Identify which cell holds the provided text, then report its [X, Y] central coordinate. 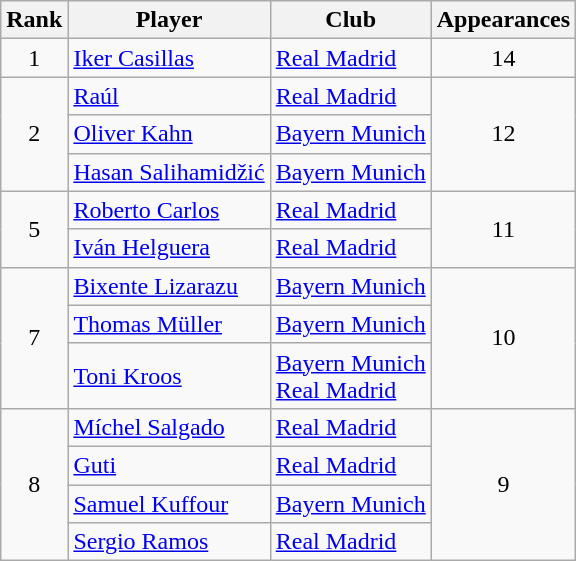
Guti [169, 465]
Thomas Müller [169, 324]
Míchel Salgado [169, 427]
11 [503, 229]
2 [34, 134]
Toni Kroos [169, 376]
1 [34, 58]
Bayern Munich Real Madrid [350, 376]
Iván Helguera [169, 248]
Raúl [169, 96]
10 [503, 338]
Samuel Kuffour [169, 503]
Bixente Lizarazu [169, 286]
5 [34, 229]
Appearances [503, 20]
Club [350, 20]
Rank [34, 20]
12 [503, 134]
Hasan Salihamidžić [169, 172]
Oliver Kahn [169, 134]
14 [503, 58]
9 [503, 484]
Player [169, 20]
Sergio Ramos [169, 542]
Iker Casillas [169, 58]
Roberto Carlos [169, 210]
8 [34, 484]
7 [34, 338]
